Output the (x, y) coordinate of the center of the cell containing the given text.  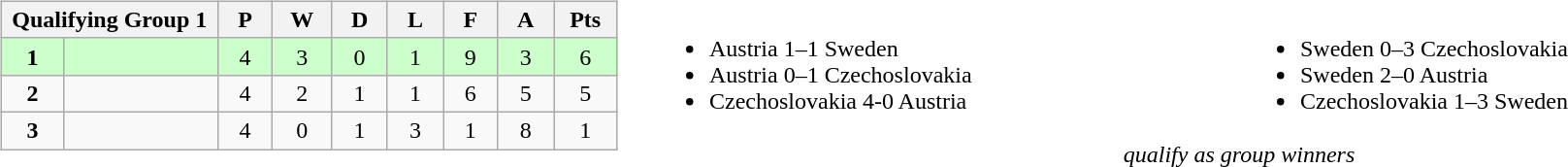
P (245, 19)
L (415, 19)
W (303, 19)
D (360, 19)
9 (471, 56)
Qualifying Group 1 (109, 19)
A (526, 19)
Pts (586, 19)
8 (526, 130)
F (471, 19)
